Search for the cell housing the specified text and yield its [x, y] center coordinate. 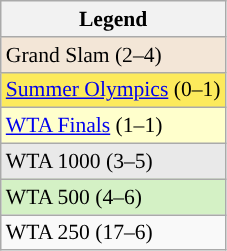
Summer Olympics (0–1) [114, 90]
Legend [114, 19]
WTA Finals (1–1) [114, 126]
WTA 1000 (3–5) [114, 162]
Grand Slam (2–4) [114, 55]
WTA 500 (4–6) [114, 197]
WTA 250 (17–6) [114, 233]
